Return (x, y) of the center of cell containing provided text 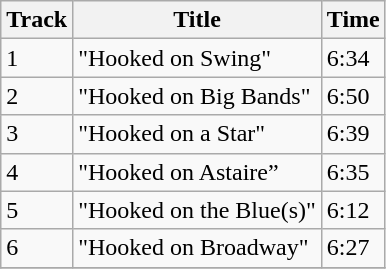
"Hooked on Big Bands" (198, 96)
"Hooked on Broadway" (198, 248)
Title (198, 20)
"Hooked on a Star" (198, 134)
Track (37, 20)
1 (37, 58)
Time (353, 20)
6:39 (353, 134)
6:27 (353, 248)
6:35 (353, 172)
"Hooked on Swing" (198, 58)
"Hooked on the Blue(s)" (198, 210)
3 (37, 134)
6 (37, 248)
4 (37, 172)
6:34 (353, 58)
6:50 (353, 96)
2 (37, 96)
"Hooked on Astaire” (198, 172)
6:12 (353, 210)
5 (37, 210)
